Output the [x, y] coordinate of the center of the cell containing the given text.  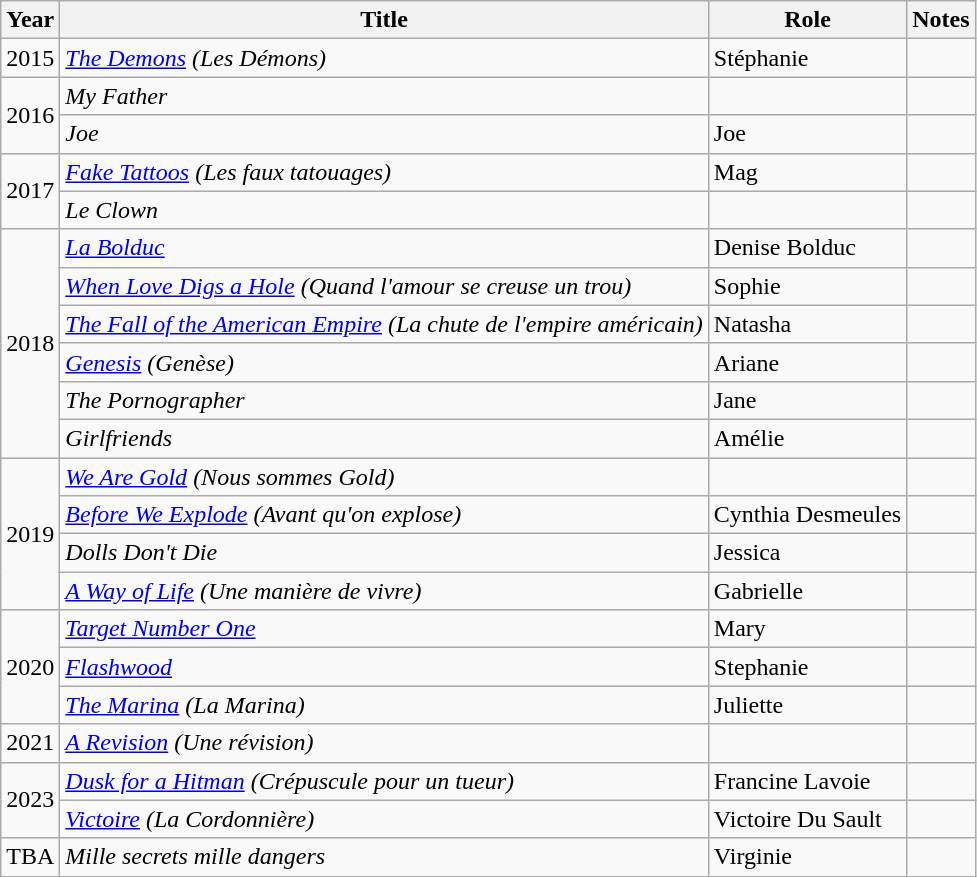
2015 [30, 58]
Jessica [807, 553]
The Demons (Les Démons) [384, 58]
The Marina (La Marina) [384, 705]
2017 [30, 191]
When Love Digs a Hole (Quand l'amour se creuse un trou) [384, 286]
Role [807, 20]
Genesis (Genèse) [384, 362]
My Father [384, 96]
Mag [807, 172]
Sophie [807, 286]
We Are Gold (Nous sommes Gold) [384, 477]
Virginie [807, 857]
Stephanie [807, 667]
Jane [807, 400]
Flashwood [384, 667]
Stéphanie [807, 58]
Amélie [807, 438]
2016 [30, 115]
Victoire Du Sault [807, 819]
Juliette [807, 705]
Target Number One [384, 629]
Title [384, 20]
Mary [807, 629]
A Revision (Une révision) [384, 743]
Fake Tattoos (Les faux tatouages) [384, 172]
Gabrielle [807, 591]
The Pornographer [384, 400]
Notes [941, 20]
Le Clown [384, 210]
Mille secrets mille dangers [384, 857]
Before We Explode (Avant qu'on explose) [384, 515]
Dolls Don't Die [384, 553]
2018 [30, 343]
2020 [30, 667]
Francine Lavoie [807, 781]
A Way of Life (Une manière de vivre) [384, 591]
2023 [30, 800]
Cynthia Desmeules [807, 515]
Girlfriends [384, 438]
TBA [30, 857]
La Bolduc [384, 248]
Dusk for a Hitman (Crépuscule pour un tueur) [384, 781]
Natasha [807, 324]
2019 [30, 534]
Denise Bolduc [807, 248]
The Fall of the American Empire (La chute de l'empire américain) [384, 324]
Ariane [807, 362]
2021 [30, 743]
Victoire (La Cordonnière) [384, 819]
Year [30, 20]
